Detect which cell encompasses the target text, then output its (X, Y) center coordinate. 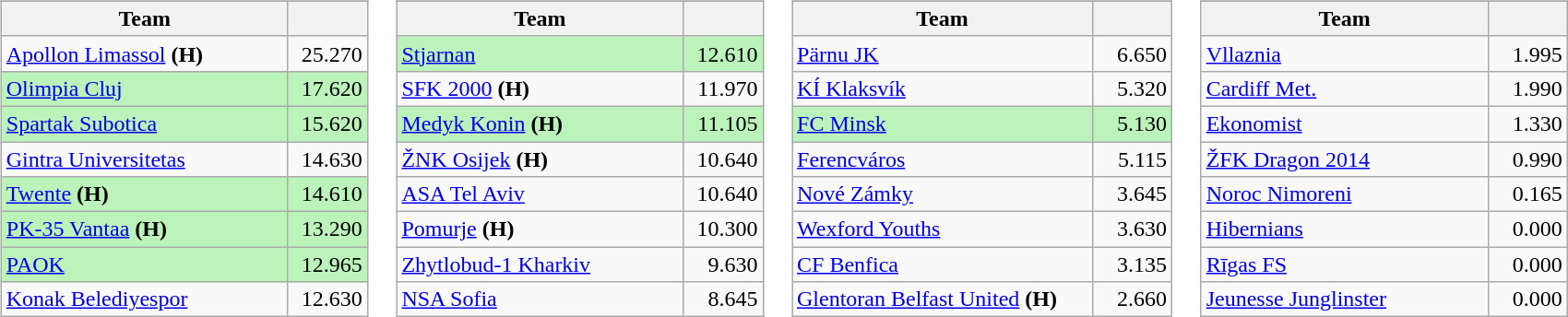
12.965 (327, 264)
CF Benfica (942, 264)
15.620 (327, 123)
KÍ Klaksvík (942, 88)
Wexford Youths (942, 229)
Glentoran Belfast United (H) (942, 299)
3.630 (1133, 229)
1.330 (1527, 123)
Vllaznia (1345, 53)
PK-35 Vantaa (H) (144, 229)
Konak Belediyespor (144, 299)
ŽNK Osijek (H) (540, 159)
11.105 (723, 123)
Noroc Nimoreni (1345, 194)
8.645 (723, 299)
6.650 (1133, 53)
ASA Tel Aviv (540, 194)
1.990 (1527, 88)
Olimpia Cluj (144, 88)
Apollon Limassol (H) (144, 53)
Medyk Konin (H) (540, 123)
0.990 (1527, 159)
Nové Zámky (942, 194)
11.970 (723, 88)
Ferencváros (942, 159)
2.660 (1133, 299)
Twente (H) (144, 194)
3.645 (1133, 194)
Zhytlobud-1 Kharkiv (540, 264)
10.300 (723, 229)
14.610 (327, 194)
12.610 (723, 53)
9.630 (723, 264)
Cardiff Met. (1345, 88)
Stjarnan (540, 53)
12.630 (327, 299)
Pärnu JK (942, 53)
5.130 (1133, 123)
17.620 (327, 88)
Jeunesse Junglinster (1345, 299)
25.270 (327, 53)
Spartak Subotica (144, 123)
FC Minsk (942, 123)
Hibernians (1345, 229)
0.165 (1527, 194)
13.290 (327, 229)
Ekonomist (1345, 123)
ŽFK Dragon 2014 (1345, 159)
5.115 (1133, 159)
SFK 2000 (H) (540, 88)
Rīgas FS (1345, 264)
Pomurje (H) (540, 229)
5.320 (1133, 88)
Gintra Universitetas (144, 159)
NSA Sofia (540, 299)
3.135 (1133, 264)
14.630 (327, 159)
1.995 (1527, 53)
PAOK (144, 264)
